Provide the (X, Y) coordinate of the cell's center where the given text is located.  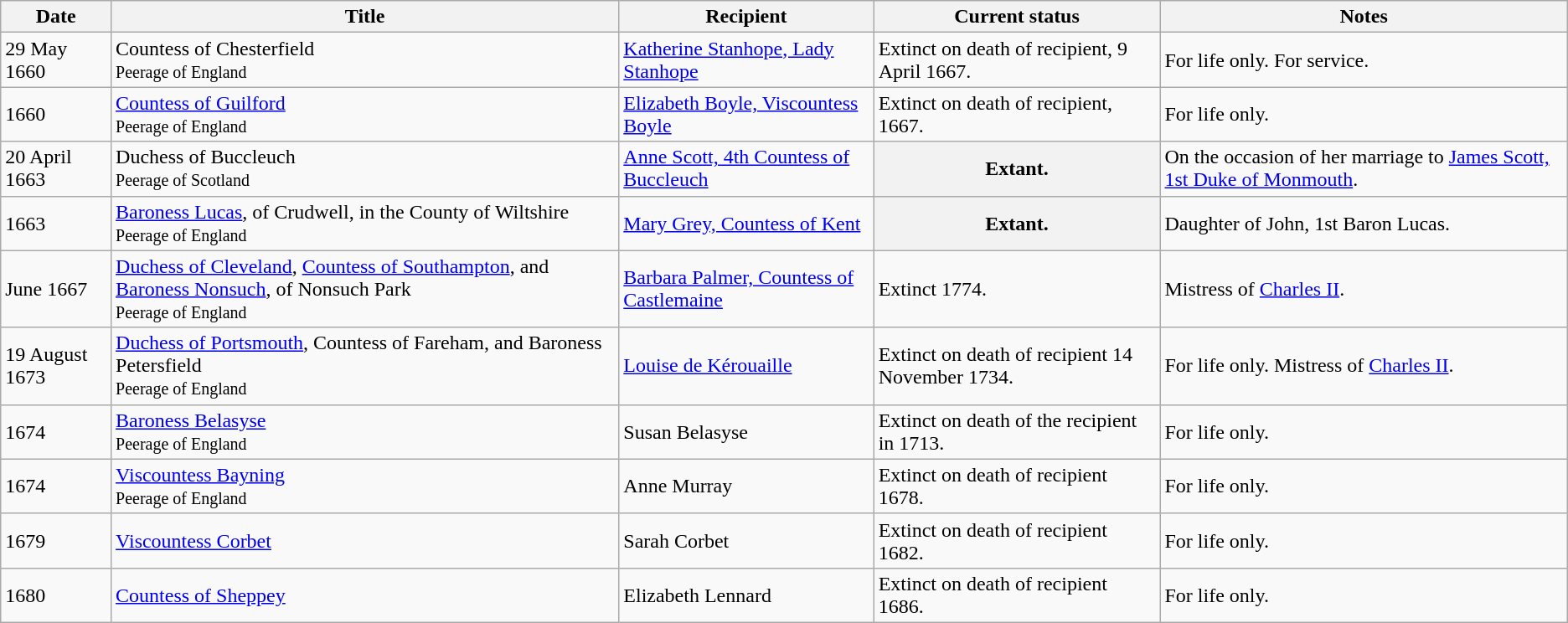
On the occasion of her marriage to James Scott, 1st Duke of Monmouth. (1364, 169)
Date (56, 17)
Duchess of Portsmouth, Countess of Fareham, and Baroness PetersfieldPeerage of England (365, 366)
Anne Murray (746, 486)
Duchess of Cleveland, Countess of Southampton, and Baroness Nonsuch, of Nonsuch ParkPeerage of England (365, 289)
Baroness BelasysePeerage of England (365, 432)
For life only. For service. (1364, 60)
Louise de Kérouaille (746, 366)
Extinct on death of recipient 1678. (1017, 486)
Anne Scott, 4th Countess of Buccleuch (746, 169)
Barbara Palmer, Countess of Castlemaine (746, 289)
Extinct on death of recipient, 1667. (1017, 114)
Baroness Lucas, of Crudwell, in the County of WiltshirePeerage of England (365, 223)
Mary Grey, Countess of Kent (746, 223)
Extinct on death of recipient, 9 April 1667. (1017, 60)
Viscountess Corbet (365, 541)
Extinct on death of recipient 1686. (1017, 595)
29 May 1660 (56, 60)
1679 (56, 541)
1680 (56, 595)
Recipient (746, 17)
For life only. Mistress of Charles II. (1364, 366)
Extinct 1774. (1017, 289)
Elizabeth Lennard (746, 595)
Title (365, 17)
19 August 1673 (56, 366)
1660 (56, 114)
Countess of Sheppey (365, 595)
Elizabeth Boyle, Viscountess Boyle (746, 114)
Current status (1017, 17)
Daughter of John, 1st Baron Lucas. (1364, 223)
Mistress of Charles II. (1364, 289)
Sarah Corbet (746, 541)
Countess of ChesterfieldPeerage of England (365, 60)
Extinct on death of recipient 14 November 1734. (1017, 366)
June 1667 (56, 289)
Notes (1364, 17)
Susan Belasyse (746, 432)
Duchess of BuccleuchPeerage of Scotland (365, 169)
1663 (56, 223)
Katherine Stanhope, Lady Stanhope (746, 60)
20 April 1663 (56, 169)
Extinct on death of recipient 1682. (1017, 541)
Countess of GuilfordPeerage of England (365, 114)
Extinct on death of the recipient in 1713. (1017, 432)
Viscountess BayningPeerage of England (365, 486)
